From the cell containing the given text, extract its center point as (x, y) coordinate. 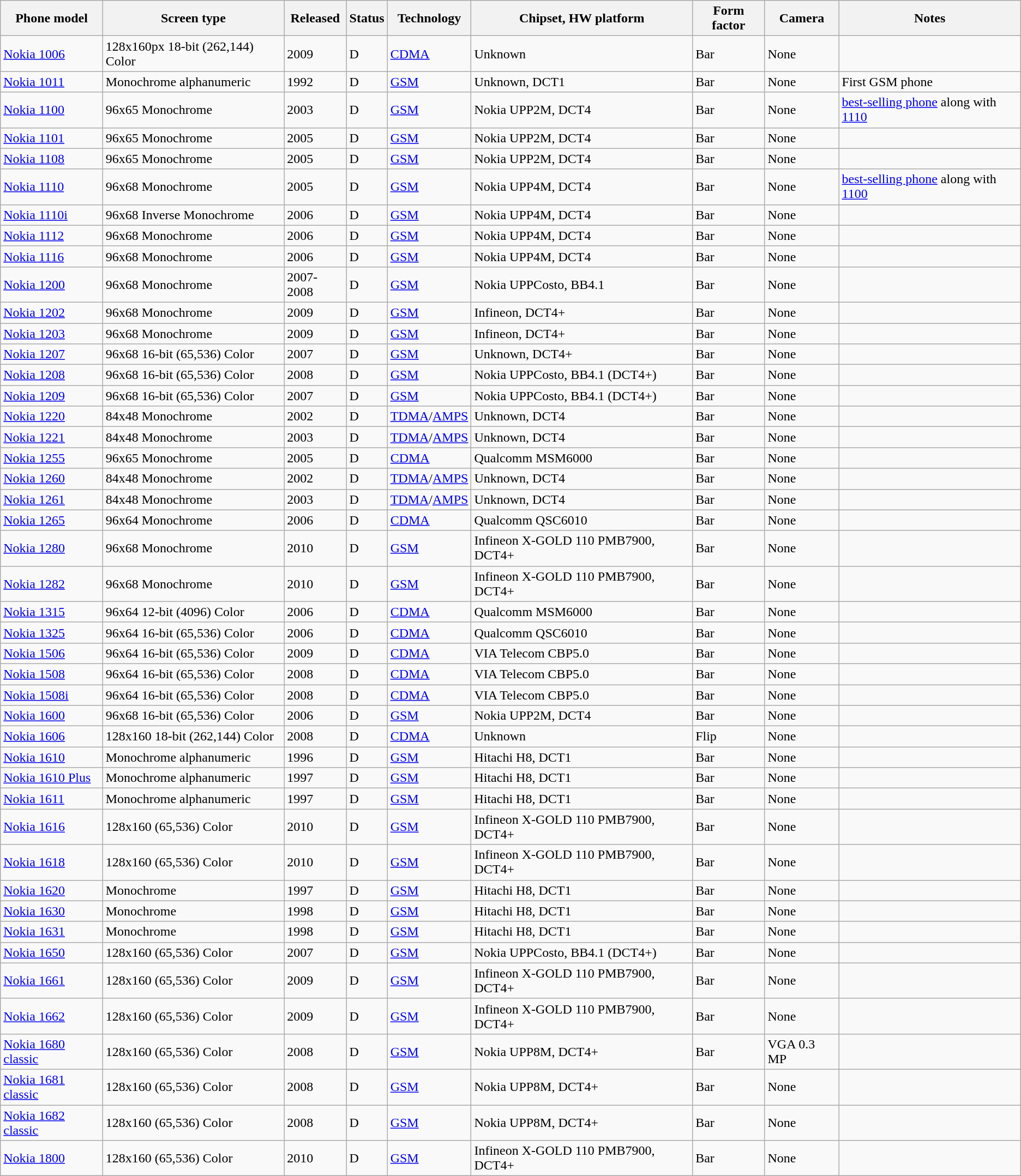
Nokia 1110 (51, 186)
Nokia 1680 classic (51, 1051)
Nokia 1260 (51, 479)
Nokia 1112 (51, 236)
Status (367, 19)
Nokia 1208 (51, 375)
Chipset, HW platform (582, 19)
Technology (429, 19)
Nokia 1508i (51, 695)
Form factor (729, 19)
Notes (929, 19)
96x68 Inverse Monochrome (193, 215)
Nokia 1681 classic (51, 1087)
Nokia UPPCosto, BB4.1 (582, 285)
Nokia 1202 (51, 312)
Nokia 1606 (51, 737)
96x64 Monochrome (193, 520)
Nokia 1662 (51, 1016)
best-selling phone along with 1110 (929, 110)
1992 (315, 82)
Nokia 1282 (51, 583)
Nokia 1600 (51, 716)
Nokia 1616 (51, 827)
Flip (729, 737)
Nokia 1650 (51, 952)
Screen type (193, 19)
Nokia 1100 (51, 110)
Nokia 1325 (51, 632)
Nokia 1610 (51, 757)
Unknown, DCT4+ (582, 354)
Nokia 1221 (51, 437)
Nokia 1261 (51, 499)
Nokia 1618 (51, 863)
Nokia 1315 (51, 612)
Nokia 1610 Plus (51, 778)
Nokia 1631 (51, 932)
Nokia 1101 (51, 138)
Nokia 1661 (51, 980)
128x160 18-bit (262,144) Color (193, 737)
Nokia 1209 (51, 396)
Nokia 1508 (51, 674)
Nokia 1200 (51, 285)
Nokia 1630 (51, 911)
Released (315, 19)
1996 (315, 757)
128x160px 18-bit (262,144) Color (193, 53)
Nokia 1011 (51, 82)
Unknown, DCT1 (582, 82)
2007-2008 (315, 285)
Nokia 1110i (51, 215)
Nokia 1220 (51, 417)
96x64 12-bit (4096) Color (193, 612)
First GSM phone (929, 82)
Nokia 1800 (51, 1158)
Nokia 1207 (51, 354)
Nokia 1203 (51, 333)
Nokia 1116 (51, 256)
Nokia 1682 classic (51, 1122)
Nokia 1255 (51, 458)
Nokia 1620 (51, 890)
Nokia 1611 (51, 799)
Nokia 1108 (51, 159)
Nokia 1006 (51, 53)
best-selling phone along with 1100 (929, 186)
Nokia 1265 (51, 520)
VGA 0.3 MP (802, 1051)
Nokia 1280 (51, 548)
Camera (802, 19)
Nokia 1506 (51, 653)
Phone model (51, 19)
